From the cell containing the given text, extract its center point as (x, y) coordinate. 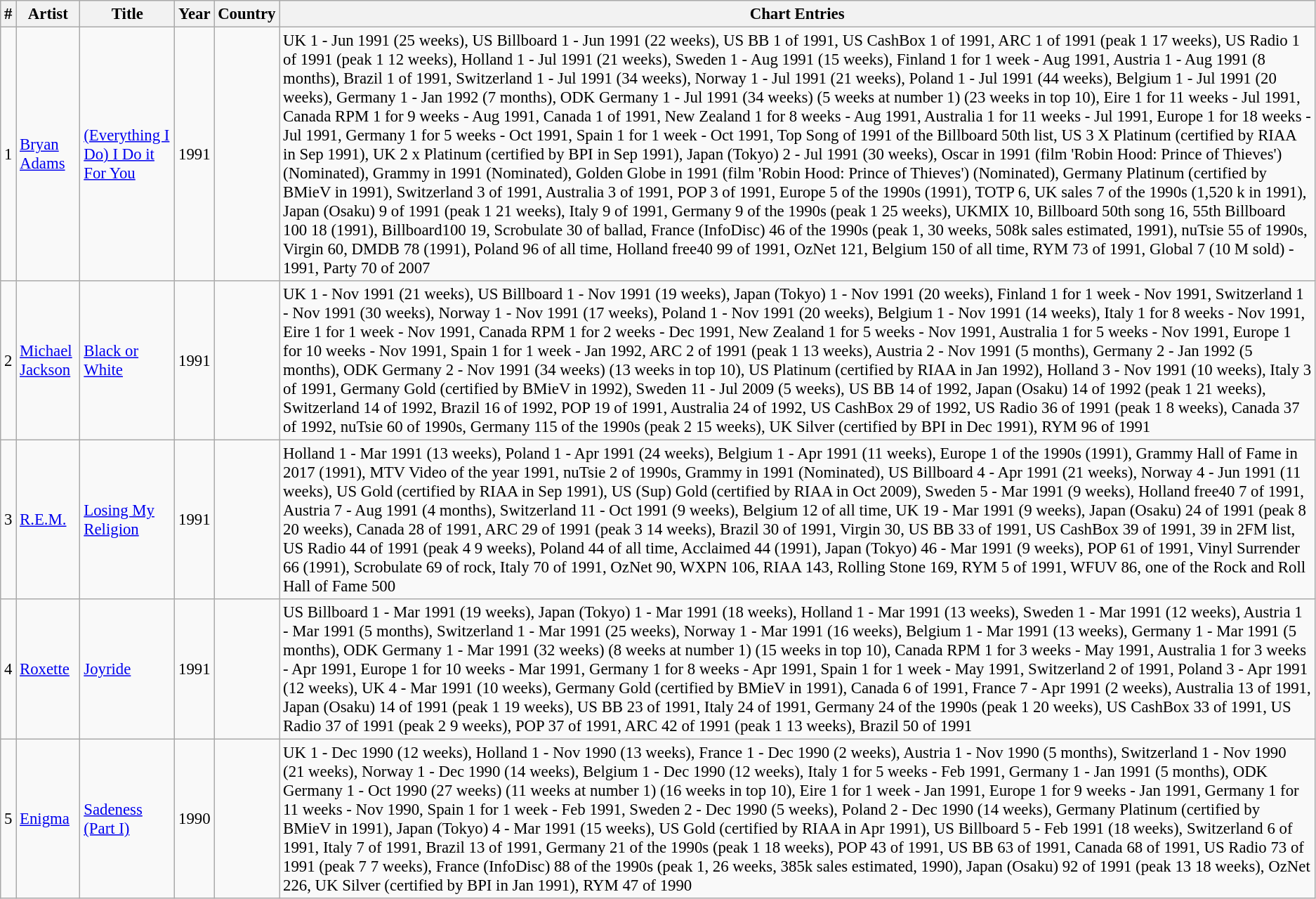
Country (247, 14)
Year (195, 14)
(Everything I Do) I Do it For You (128, 155)
2 (8, 361)
Chart Entries (798, 14)
4 (8, 669)
Sadeness (Part I) (128, 819)
Bryan Adams (48, 155)
1990 (195, 819)
Roxette (48, 669)
5 (8, 819)
Title (128, 14)
Losing My Religion (128, 520)
Joyride (128, 669)
Artist (48, 14)
# (8, 14)
R.E.M. (48, 520)
1 (8, 155)
Enigma (48, 819)
Michael Jackson (48, 361)
3 (8, 520)
Black or White (128, 361)
